For the text-containing cell, return its midpoint in [x, y] coordinate format. 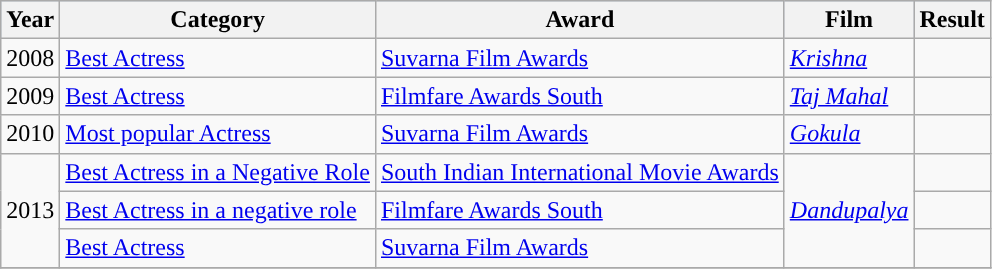
Best Actress in a negative role [218, 210]
Dandupalya [849, 210]
2013 [30, 210]
2010 [30, 134]
Year [30, 20]
2008 [30, 58]
2009 [30, 96]
Award [580, 20]
Result [952, 20]
Most popular Actress [218, 134]
Gokula [849, 134]
Best Actress in a Negative Role [218, 172]
Krishna [849, 58]
Taj Mahal [849, 96]
Film [849, 20]
Category [218, 20]
South Indian International Movie Awards [580, 172]
